From the cell containing the given text, extract its center point as (X, Y) coordinate. 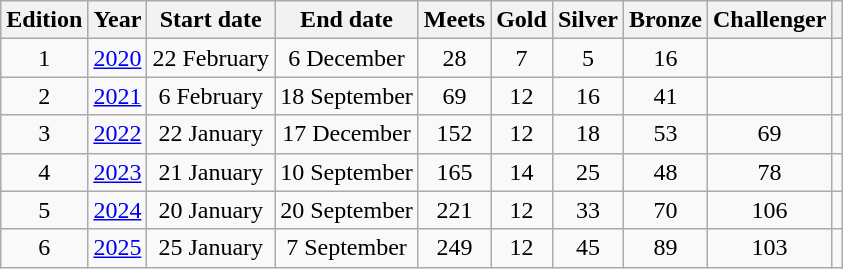
10 September (347, 172)
14 (522, 172)
2024 (118, 210)
20 September (347, 210)
21 January (211, 172)
22 February (211, 58)
20 January (211, 210)
78 (769, 172)
6 February (211, 96)
152 (454, 134)
48 (665, 172)
22 January (211, 134)
25 (588, 172)
Year (118, 20)
89 (665, 248)
41 (665, 96)
6 (44, 248)
1 (44, 58)
Challenger (769, 20)
End date (347, 20)
3 (44, 134)
Start date (211, 20)
4 (44, 172)
2025 (118, 248)
25 January (211, 248)
2 (44, 96)
7 September (347, 248)
165 (454, 172)
Gold (522, 20)
70 (665, 210)
Edition (44, 20)
6 December (347, 58)
Bronze (665, 20)
103 (769, 248)
2021 (118, 96)
Meets (454, 20)
53 (665, 134)
18 (588, 134)
33 (588, 210)
7 (522, 58)
221 (454, 210)
106 (769, 210)
17 December (347, 134)
2023 (118, 172)
18 September (347, 96)
Silver (588, 20)
45 (588, 248)
2022 (118, 134)
28 (454, 58)
2020 (118, 58)
249 (454, 248)
